Determine the [X, Y] coordinate at the center of the cell enclosing the given text.  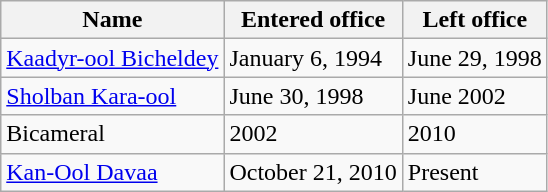
Entered office [313, 20]
Left office [474, 20]
January 6, 1994 [313, 58]
2002 [313, 134]
June 29, 1998 [474, 58]
Name [112, 20]
June 30, 1998 [313, 96]
Kaadyr-ool Bicheldey [112, 58]
Present [474, 172]
Bicameral [112, 134]
Kan-Ool Davaa [112, 172]
2010 [474, 134]
October 21, 2010 [313, 172]
Sholban Kara-ool [112, 96]
June 2002 [474, 96]
